Scan for the cell matching the given text and deliver its [x, y] coordinate at center. 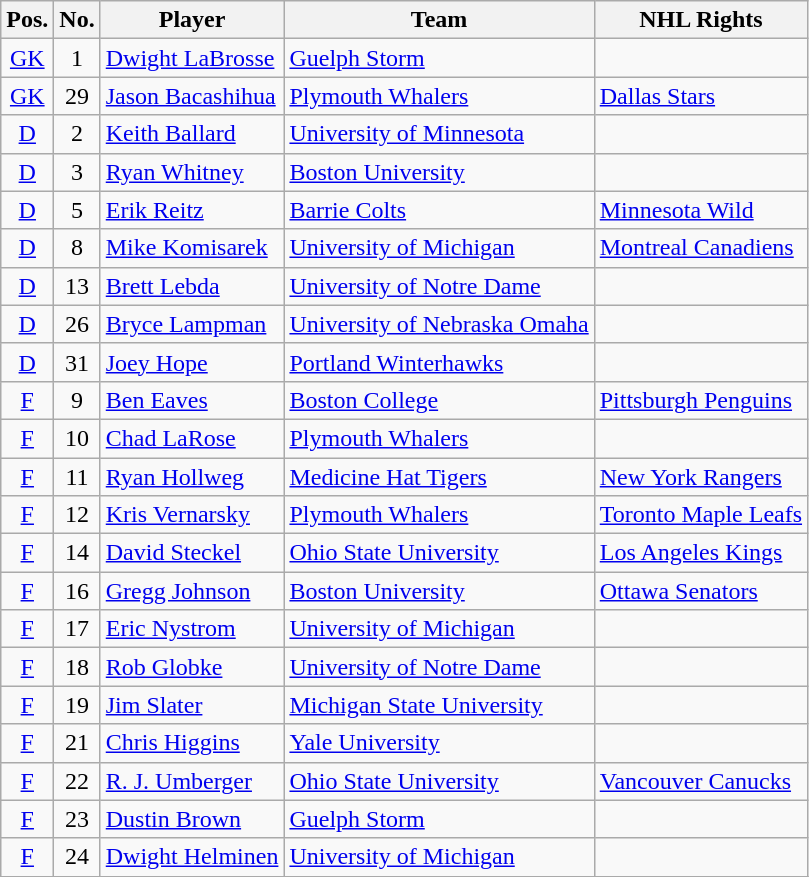
9 [77, 400]
Boston College [439, 400]
NHL Rights [700, 20]
12 [77, 515]
18 [77, 667]
Brett Lebda [192, 286]
Medicine Hat Tigers [439, 477]
Ryan Hollweg [192, 477]
Los Angeles Kings [700, 553]
Jason Bacashihua [192, 96]
New York Rangers [700, 477]
24 [77, 857]
Ryan Whitney [192, 172]
Minnesota Wild [700, 210]
Team [439, 20]
Erik Reitz [192, 210]
Pittsburgh Penguins [700, 400]
Ottawa Senators [700, 591]
8 [77, 248]
Rob Globke [192, 667]
5 [77, 210]
10 [77, 438]
Kris Vernarsky [192, 515]
Keith Ballard [192, 134]
Portland Winterhawks [439, 362]
Mike Komisarek [192, 248]
Barrie Colts [439, 210]
19 [77, 705]
Jim Slater [192, 705]
Pos. [28, 20]
22 [77, 781]
Joey Hope [192, 362]
26 [77, 324]
29 [77, 96]
Eric Nystrom [192, 629]
Toronto Maple Leafs [700, 515]
Dustin Brown [192, 819]
Montreal Canadiens [700, 248]
Gregg Johnson [192, 591]
Vancouver Canucks [700, 781]
Chad LaRose [192, 438]
Dwight Helminen [192, 857]
R. J. Umberger [192, 781]
23 [77, 819]
1 [77, 58]
Ben Eaves [192, 400]
Michigan State University [439, 705]
21 [77, 743]
No. [77, 20]
Bryce Lampman [192, 324]
16 [77, 591]
11 [77, 477]
2 [77, 134]
14 [77, 553]
3 [77, 172]
Player [192, 20]
Yale University [439, 743]
Dallas Stars [700, 96]
17 [77, 629]
University of Nebraska Omaha [439, 324]
31 [77, 362]
Chris Higgins [192, 743]
University of Minnesota [439, 134]
13 [77, 286]
Dwight LaBrosse [192, 58]
David Steckel [192, 553]
